Locate the cell with the specified text and output its [X, Y] center coordinate. 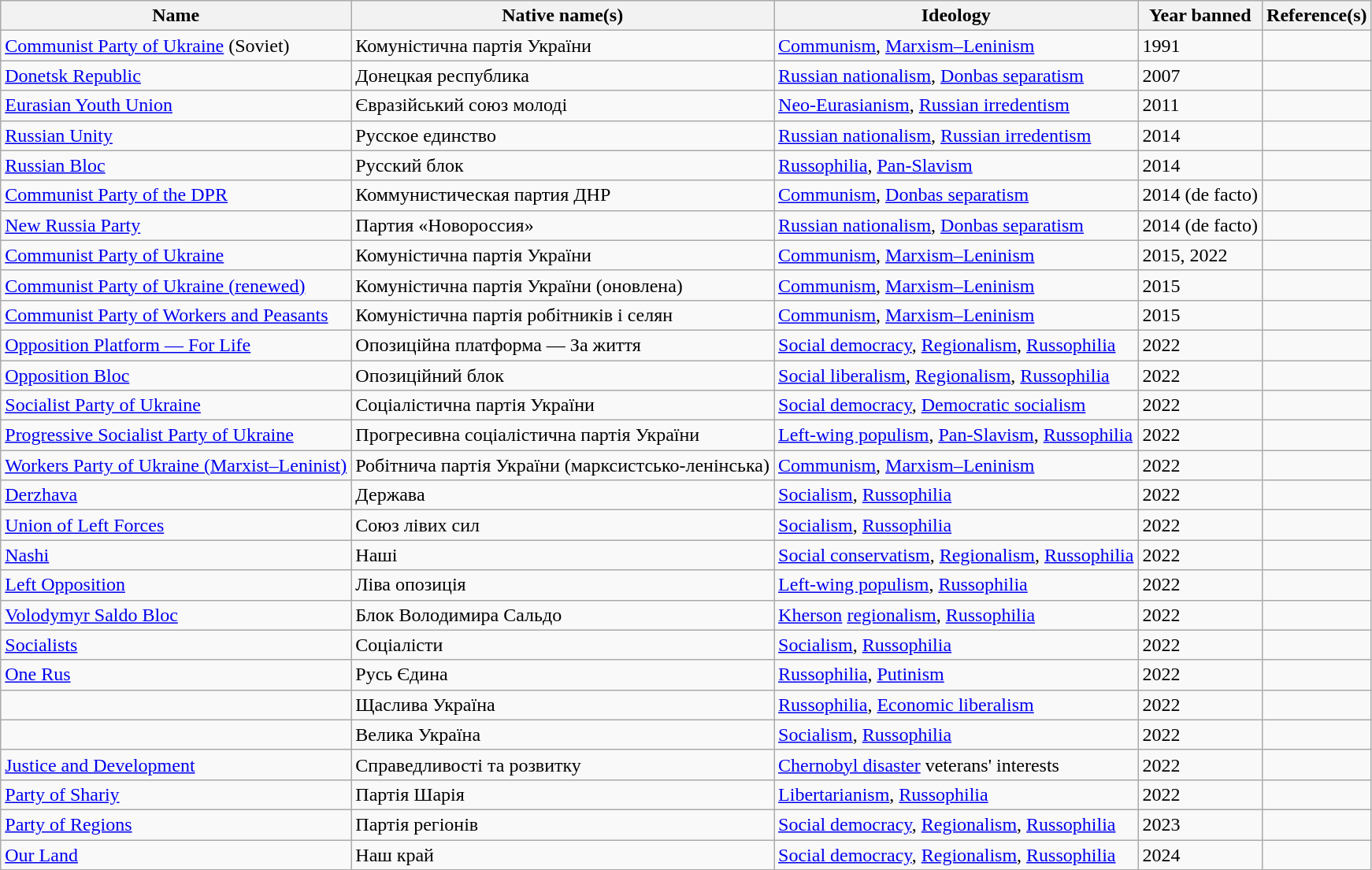
Наш край [562, 854]
Party of Regions [176, 824]
Велика Україна [562, 735]
Партія Шарія [562, 794]
Year banned [1200, 16]
New Russia Party [176, 225]
Opposition Bloc [176, 376]
Блок Володимира Сальдо [562, 615]
2011 [1200, 106]
Progressive Socialist Party of Ukraine [176, 435]
Opposition Platform — For Life [176, 345]
Russophilia, Economic liberalism [956, 705]
Russian Unity [176, 135]
Workers Party of Ukraine (Marxist–Leninist) [176, 465]
2024 [1200, 854]
Робітнича партія України (марксистсько-ленінська) [562, 465]
Party of Shariy [176, 794]
Союз лівих сил [562, 525]
Партия «Новороссия» [562, 225]
Left Opposition [176, 585]
Соціалістична партія України [562, 405]
Left-wing populism, Russophilia [956, 585]
Communism, Donbas separatism [956, 195]
2023 [1200, 824]
Наші [562, 555]
Eurasian Youth Union [176, 106]
Партія регіонів [562, 824]
Russian Bloc [176, 165]
Social conservatism, Regionalism, Russophilia [956, 555]
Донецкая республика [562, 76]
Donetsk Republic [176, 76]
Russophilia, Pan-Slavism [956, 165]
Nashi [176, 555]
Socialist Party of Ukraine [176, 405]
Derzhava [176, 495]
Union of Left Forces [176, 525]
2015, 2022 [1200, 255]
Русь Єдина [562, 675]
Опозиційна платформа — За життя [562, 345]
Our Land [176, 854]
Russian nationalism, Russian irredentism [956, 135]
Справедливості та розвитку [562, 764]
Ліва опозиція [562, 585]
Комуністична партія України (оновлена) [562, 285]
Communist Party of the DPR [176, 195]
Social liberalism, Regionalism, Russophilia [956, 376]
Russophilia, Putinism [956, 675]
Neo-Eurasianism, Russian irredentism [956, 106]
Русский блок [562, 165]
Communist Party of Ukraine (renewed) [176, 285]
Прогресивна соціалістична партія України [562, 435]
1991 [1200, 46]
Native name(s) [562, 16]
Communist Party of Ukraine (Soviet) [176, 46]
Socialists [176, 645]
Reference(s) [1317, 16]
Коммунистическая партия ДНР [562, 195]
Volodymyr Saldo Bloc [176, 615]
Русское единство [562, 135]
Соціалісти [562, 645]
Left-wing populism, Pan-Slavism, Russophilia [956, 435]
Kherson regionalism, Russophilia [956, 615]
Щаслива Україна [562, 705]
Libertarianism, Russophilia [956, 794]
Name [176, 16]
Євразійський союз молоді [562, 106]
Communist Party of Ukraine [176, 255]
Communist Party of Workers and Peasants [176, 315]
Комуністична партія робітників і селян [562, 315]
Ideology [956, 16]
2007 [1200, 76]
Social democracy, Democratic socialism [956, 405]
Justice and Development [176, 764]
One Rus [176, 675]
Опозиційний блок [562, 376]
Держава [562, 495]
Chernobyl disaster veterans' interests [956, 764]
